Find where the given text appears and provide that cell's center as [x, y] coordinate. 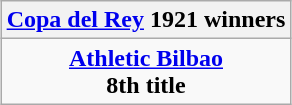
Athletic Bilbao8th title [146, 72]
Copa del Rey 1921 winners [146, 20]
